Pinpoint the cell where the given text exists, returning its (x, y) midpoint coordinate. 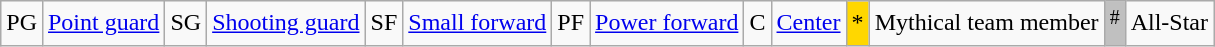
Power forward (667, 24)
PG (22, 24)
C (758, 24)
Shooting guard (286, 24)
# (1114, 24)
SG (186, 24)
Center (808, 24)
Point guard (103, 24)
PF (571, 24)
SF (384, 24)
* (858, 24)
Small forward (478, 24)
Mythical team member (986, 24)
All-Star (1169, 24)
